Locate the cell with the specified text and output its (x, y) center coordinate. 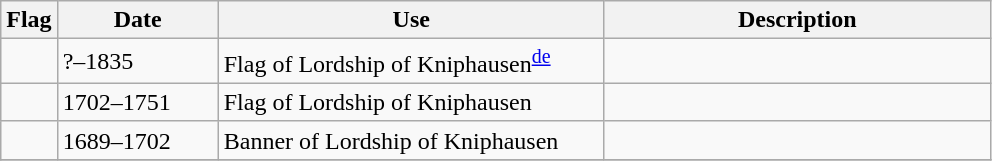
1702–1751 (138, 102)
Date (138, 20)
Flag (29, 20)
?–1835 (138, 62)
Flag of Lordship of Kniphausen (411, 102)
Flag of Lordship of Kniphausende (411, 62)
1689–1702 (138, 140)
Description (797, 20)
Use (411, 20)
Banner of Lordship of Kniphausen (411, 140)
